Detect which cell encompasses the target text, then output its [X, Y] center coordinate. 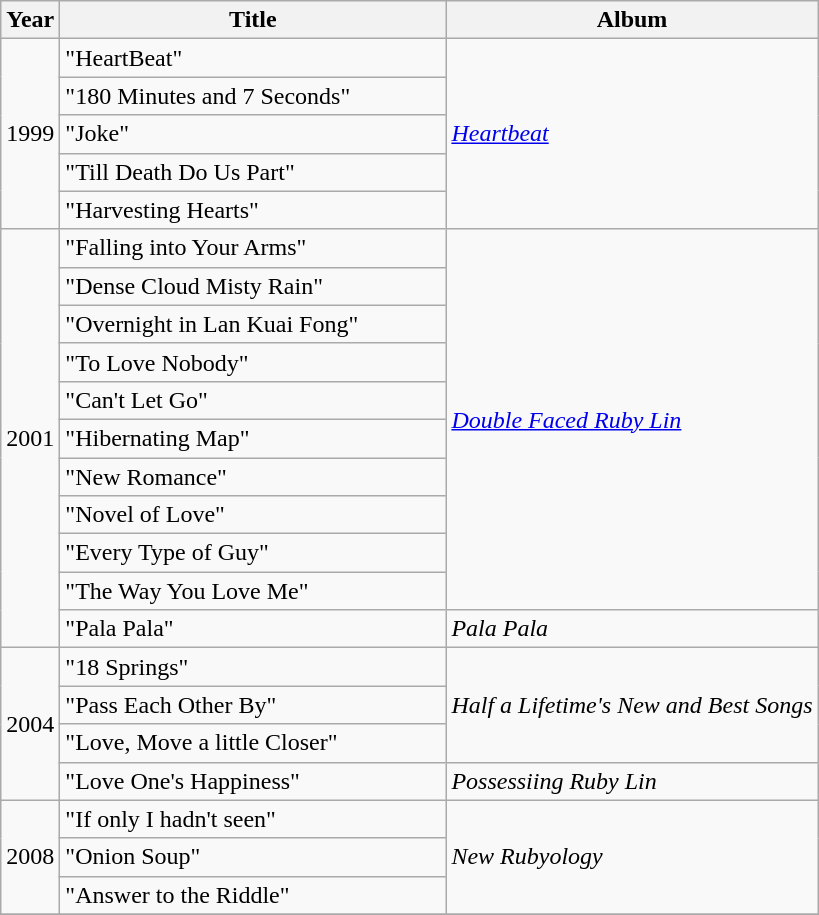
"Pala Pala" [253, 629]
"Joke" [253, 134]
2001 [30, 438]
"If only I hadn't seen" [253, 819]
Possessiing Ruby Lin [632, 781]
"Love, Move a little Closer" [253, 743]
"Love One's Happiness" [253, 781]
2008 [30, 857]
"Every Type of Guy" [253, 553]
"Pass Each Other By" [253, 705]
Double Faced Ruby Lin [632, 420]
Half a Lifetime's New and Best Songs [632, 705]
Title [253, 20]
Heartbeat [632, 134]
"Onion Soup" [253, 857]
"180 Minutes and 7 Seconds" [253, 96]
"To Love Nobody" [253, 362]
"Harvesting Hearts" [253, 210]
"Can't Let Go" [253, 400]
"HeartBeat" [253, 58]
"The Way You Love Me" [253, 591]
"Overnight in Lan Kuai Fong" [253, 324]
2004 [30, 724]
"Dense Cloud Misty Rain" [253, 286]
"Hibernating Map" [253, 438]
"Novel of Love" [253, 515]
"New Romance" [253, 477]
New Rubyology [632, 857]
Pala Pala [632, 629]
"Answer to the Riddle" [253, 895]
Album [632, 20]
1999 [30, 134]
"Falling into Your Arms" [253, 248]
Year [30, 20]
"Till Death Do Us Part" [253, 172]
"18 Springs" [253, 667]
